Return [X, Y] of the center of cell containing provided text 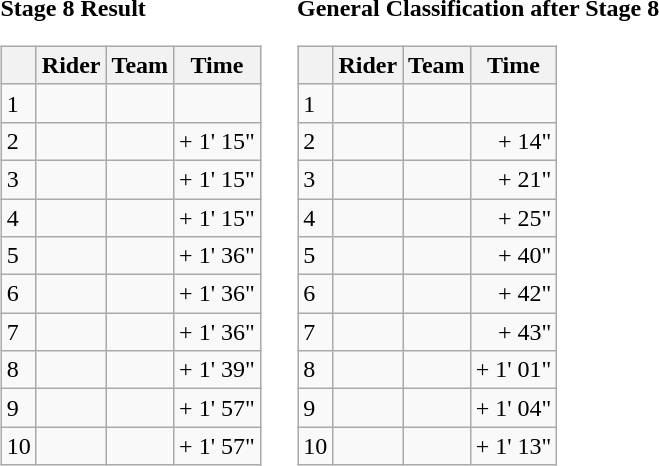
+ 1' 39" [218, 370]
+ 1' 13" [514, 446]
+ 1' 01" [514, 370]
+ 40" [514, 256]
+ 42" [514, 294]
+ 1' 04" [514, 408]
+ 43" [514, 332]
+ 25" [514, 217]
+ 14" [514, 141]
+ 21" [514, 179]
